For the text-containing cell, return its midpoint in (X, Y) coordinate format. 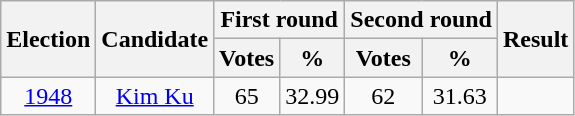
62 (384, 96)
31.63 (460, 96)
Candidate (155, 39)
Kim Ku (155, 96)
Result (535, 39)
1948 (48, 96)
First round (280, 20)
Second round (422, 20)
32.99 (312, 96)
Election (48, 39)
65 (247, 96)
